From the cell containing the given text, extract its center point as [X, Y] coordinate. 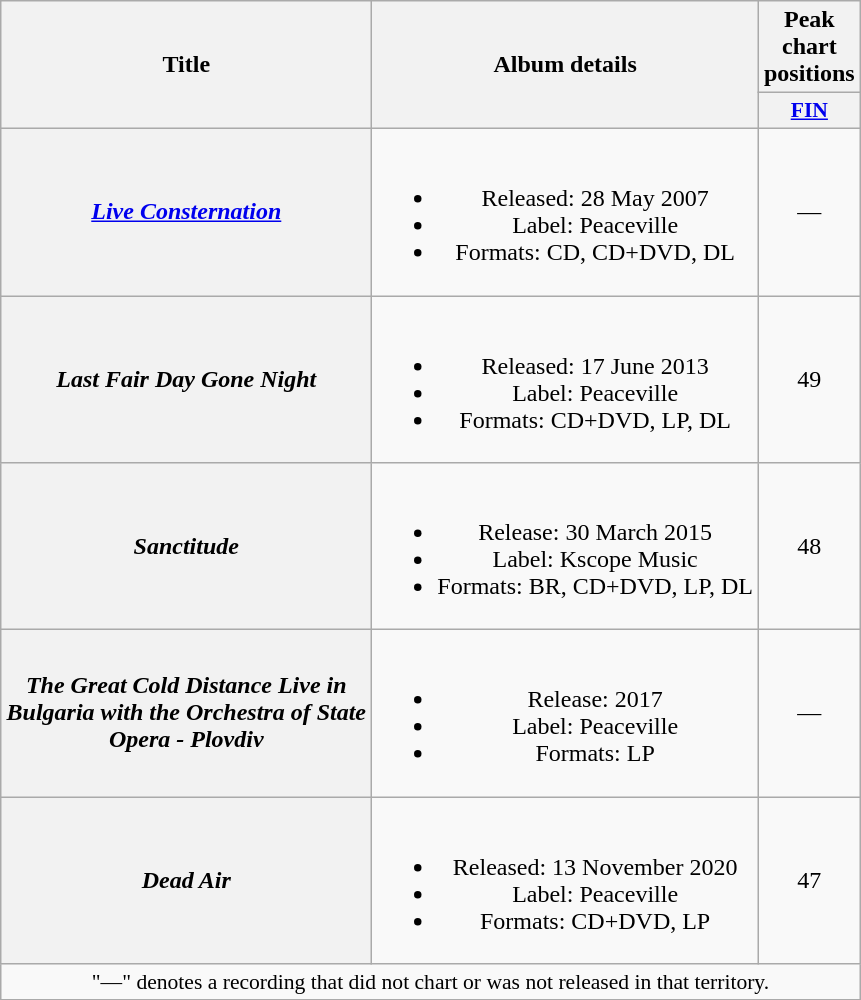
Released: 13 November 2020Label: PeacevilleFormats: CD+DVD, LP [566, 880]
48 [809, 546]
"—" denotes a recording that did not chart or was not released in that territory. [430, 982]
Sanctitude [186, 546]
The Great Cold Distance Live in Bulgaria with the Orchestra of State Opera - Plovdiv [186, 714]
49 [809, 380]
Peak chart positions [809, 47]
Release: 30 March 2015Label: Kscope MusicFormats: BR, CD+DVD, LP, DL [566, 546]
Released: 28 May 2007Label: PeacevilleFormats: CD, CD+DVD, DL [566, 212]
Dead Air [186, 880]
Last Fair Day Gone Night [186, 380]
Album details [566, 65]
47 [809, 880]
Live Consternation [186, 212]
Release: 2017Label: PeacevilleFormats: LP [566, 714]
FIN [809, 111]
Title [186, 65]
Released: 17 June 2013Label: PeacevilleFormats: CD+DVD, LP, DL [566, 380]
